Locate the cell with the specified text and output its [X, Y] center coordinate. 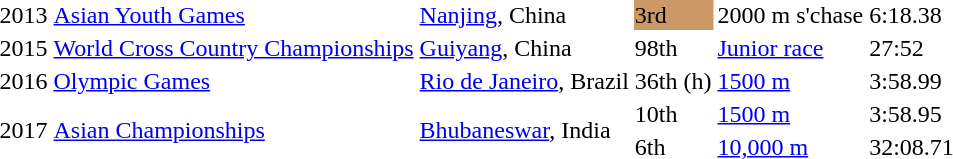
Junior race [790, 48]
Guiyang, China [524, 48]
Rio de Janeiro, Brazil [524, 81]
Olympic Games [234, 81]
3rd [673, 15]
World Cross Country Championships [234, 48]
Nanjing, China [524, 15]
2000 m s'chase [790, 15]
36th (h) [673, 81]
Asian Youth Games [234, 15]
10th [673, 114]
98th [673, 48]
